From the cell containing the given text, extract its center point as [X, Y] coordinate. 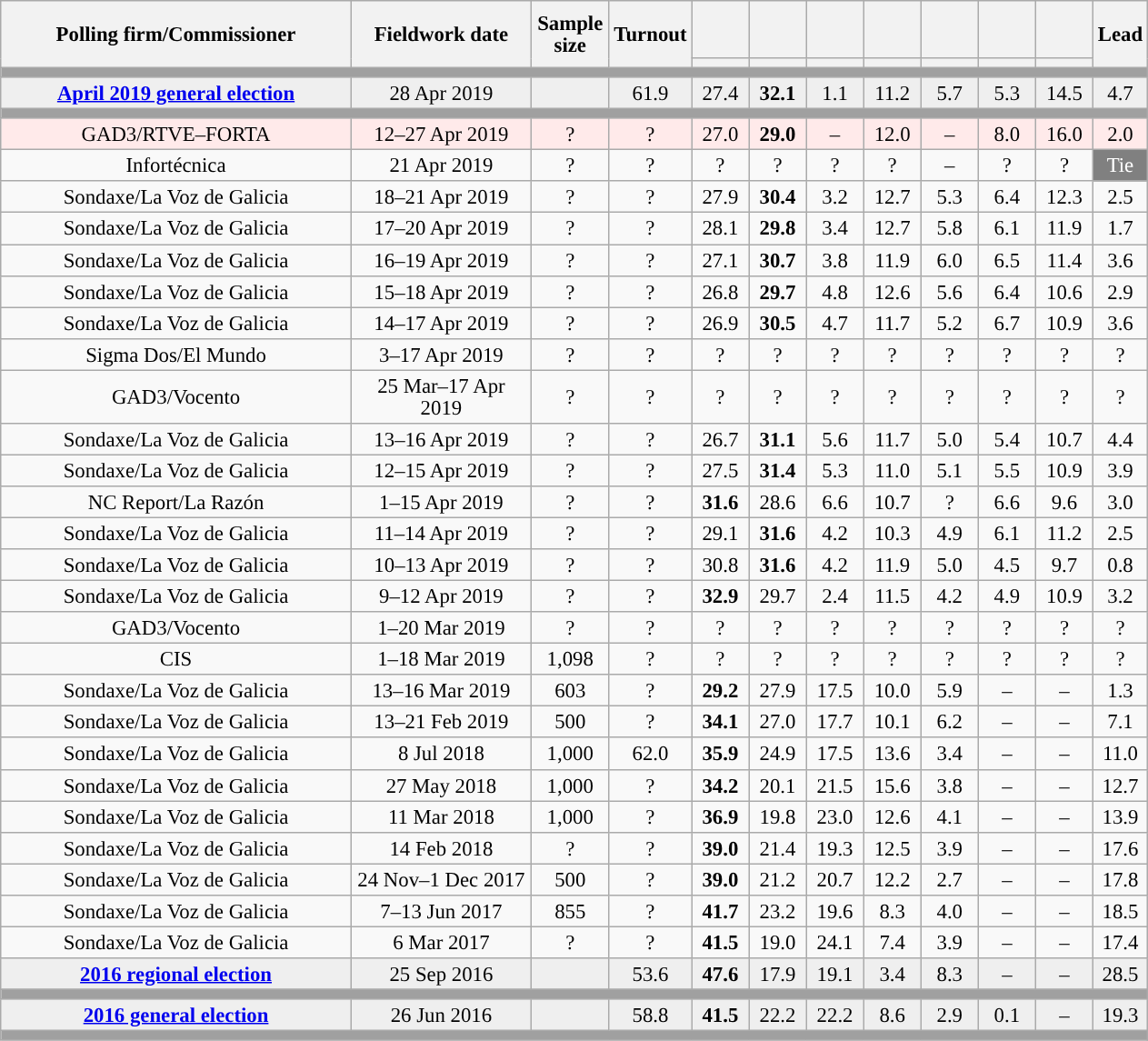
26.9 [720, 324]
27.1 [720, 260]
17–20 Apr 2019 [441, 229]
3.0 [1120, 502]
30.5 [778, 324]
17.8 [1120, 880]
35.9 [720, 755]
5.8 [949, 229]
17.7 [834, 722]
21.5 [834, 786]
4.8 [834, 291]
29.0 [778, 135]
12–15 Apr 2019 [441, 471]
30.4 [778, 198]
20.7 [834, 880]
12.2 [893, 880]
5.7 [949, 93]
12.0 [893, 135]
5.1 [949, 471]
17.4 [1120, 942]
8.6 [893, 1015]
10.1 [893, 722]
32.1 [778, 93]
11.4 [1063, 260]
29.2 [720, 691]
19.0 [778, 942]
3–17 Apr 2019 [441, 355]
10–13 Apr 2019 [441, 566]
25 Sep 2016 [441, 975]
53.6 [651, 975]
24.9 [778, 755]
41.7 [720, 911]
24 Nov–1 Dec 2017 [441, 880]
13.9 [1120, 816]
12–27 Apr 2019 [441, 135]
9.6 [1063, 502]
11–14 Apr 2019 [441, 533]
9–12 Apr 2019 [441, 596]
12.3 [1063, 198]
17.6 [1120, 847]
1.1 [834, 93]
30.8 [720, 566]
7–13 Jun 2017 [441, 911]
10.3 [893, 533]
21 Apr 2019 [441, 165]
19.8 [778, 816]
11.5 [893, 596]
13.6 [893, 755]
2.0 [1120, 135]
12.5 [893, 847]
2016 regional election [176, 975]
Sigma Dos/El Mundo [176, 355]
14–17 Apr 2019 [441, 324]
Infortécnica [176, 165]
9.7 [1063, 566]
28.5 [1120, 975]
11 Mar 2018 [441, 816]
20.1 [778, 786]
14 Feb 2018 [441, 847]
6 Mar 2017 [441, 942]
58.8 [651, 1015]
10.6 [1063, 291]
6.7 [1007, 324]
Turnout [651, 35]
Tie [1120, 165]
855 [570, 911]
28.1 [720, 229]
26 Jun 2016 [441, 1015]
36.9 [720, 816]
25 Mar–17 Apr 2019 [441, 396]
1–15 Apr 2019 [441, 502]
13–16 Apr 2019 [441, 440]
21.4 [778, 847]
61.9 [651, 93]
1–20 Mar 2019 [441, 627]
27.5 [720, 471]
GAD3/RTVE–FORTA [176, 135]
28.6 [778, 502]
6.5 [1007, 260]
5.2 [949, 324]
1.3 [1120, 691]
24.1 [834, 942]
26.8 [720, 291]
Polling firm/Commissioner [176, 35]
23.2 [778, 911]
16–19 Apr 2019 [441, 260]
13–16 Mar 2019 [441, 691]
27.4 [720, 93]
7.4 [893, 942]
62.0 [651, 755]
19.6 [834, 911]
Lead [1120, 35]
4.4 [1120, 440]
Fieldwork date [441, 35]
13–21 Feb 2019 [441, 722]
5.4 [1007, 440]
603 [570, 691]
19.1 [834, 975]
32.9 [720, 596]
30.7 [778, 260]
21.2 [778, 880]
18–21 Apr 2019 [441, 198]
15–18 Apr 2019 [441, 291]
6.2 [949, 722]
Sample size [570, 35]
NC Report/La Razón [176, 502]
10.0 [893, 691]
2016 general election [176, 1015]
0.1 [1007, 1015]
5.9 [949, 691]
27 May 2018 [441, 786]
6.0 [949, 260]
31.1 [778, 440]
26.7 [720, 440]
8.0 [1007, 135]
April 2019 general election [176, 93]
23.0 [834, 816]
47.6 [720, 975]
2.4 [834, 596]
7.1 [1120, 722]
2.7 [949, 880]
16.0 [1063, 135]
8 Jul 2018 [441, 755]
CIS [176, 660]
15.6 [893, 786]
31.4 [778, 471]
34.1 [720, 722]
5.5 [1007, 471]
4.0 [949, 911]
1.7 [1120, 229]
14.5 [1063, 93]
4.1 [949, 816]
29.1 [720, 533]
1–18 Mar 2019 [441, 660]
1,098 [570, 660]
28 Apr 2019 [441, 93]
0.8 [1120, 566]
17.9 [778, 975]
4.5 [1007, 566]
18.5 [1120, 911]
29.8 [778, 229]
34.2 [720, 786]
